Detect which cell encompasses the target text, then output its [X, Y] center coordinate. 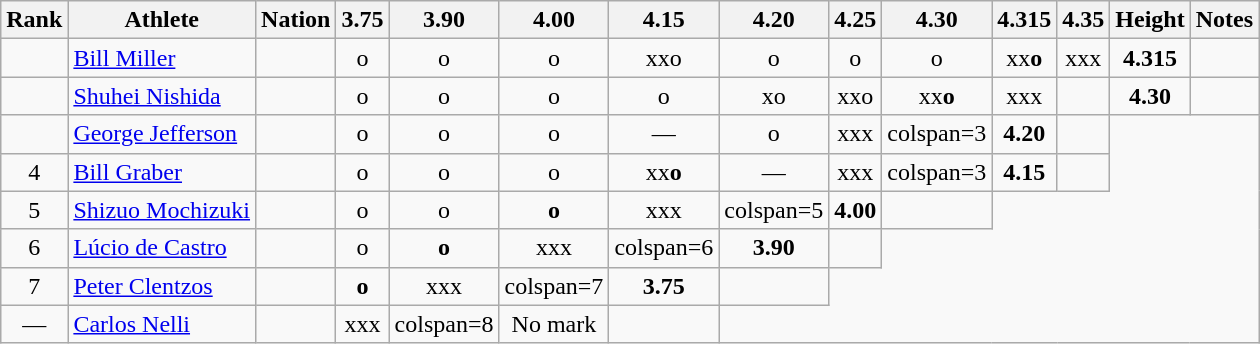
4 [34, 172]
colspan=6 [664, 248]
colspan=7 [554, 286]
4.35 [1084, 20]
Height [1150, 20]
Rank [34, 20]
4.25 [856, 20]
Notes [1224, 20]
Nation [296, 20]
7 [34, 286]
Bill Miller [162, 58]
colspan=5 [774, 210]
Athlete [162, 20]
Shuhei Nishida [162, 96]
xo [774, 96]
Peter Clentzos [162, 286]
Lúcio de Castro [162, 248]
Carlos Nelli [162, 324]
Shizuo Mochizuki [162, 210]
colspan=8 [444, 324]
5 [34, 210]
No mark [554, 324]
Bill Graber [162, 172]
George Jefferson [162, 134]
6 [34, 248]
